Pinpoint the cell where the given text exists, returning its [x, y] midpoint coordinate. 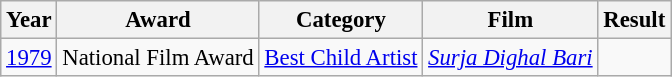
Surja Dighal Bari [510, 58]
Year [29, 20]
Category [341, 20]
Result [634, 20]
Best Child Artist [341, 58]
National Film Award [158, 58]
Award [158, 20]
Film [510, 20]
1979 [29, 58]
